For the text-containing cell, return its midpoint in [x, y] coordinate format. 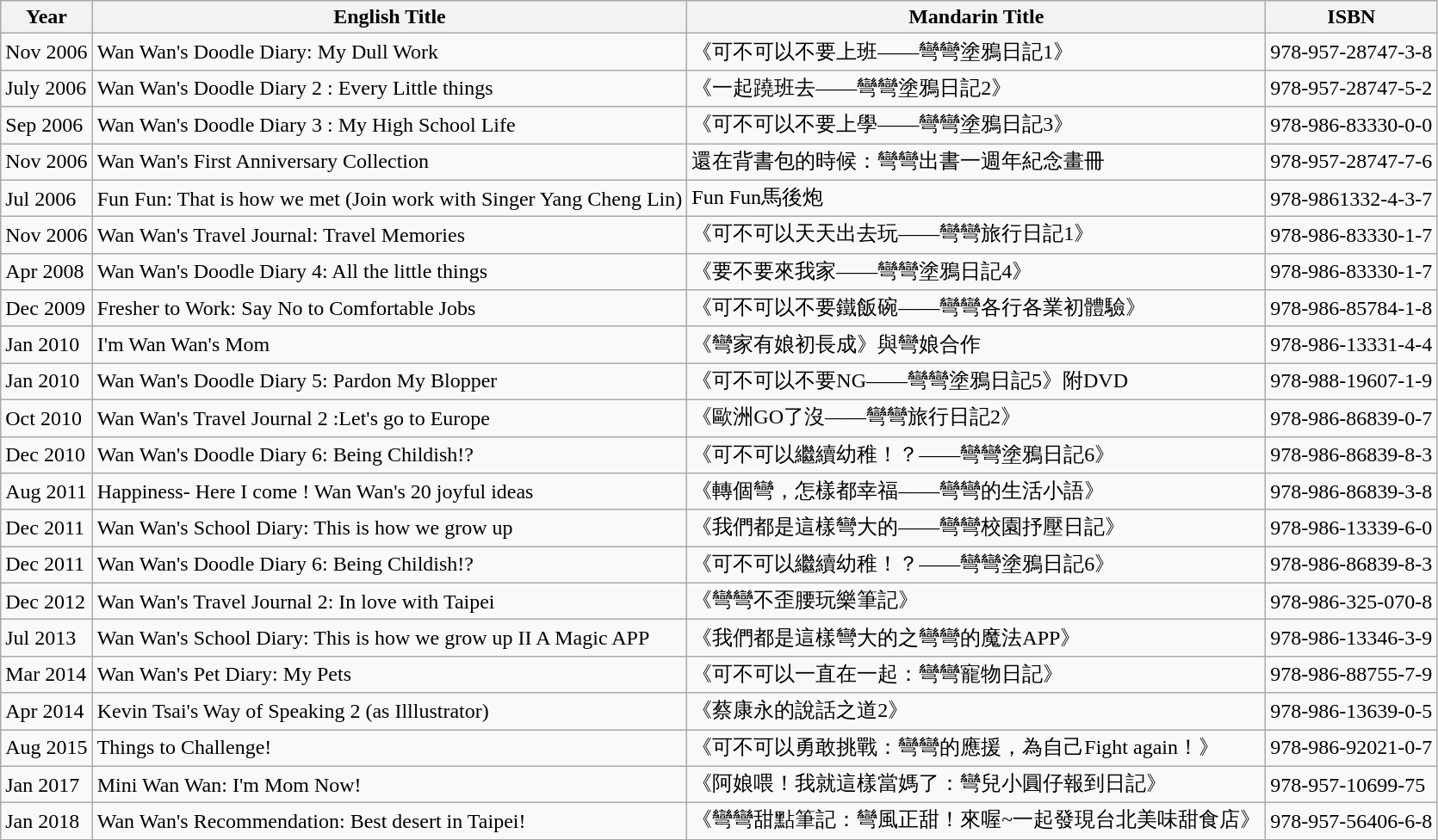
Oct 2010 [46, 418]
978-986-13339-6-0 [1352, 528]
978-986-85784-1-8 [1352, 308]
July 2006 [46, 88]
978-986-86839-3-8 [1352, 492]
《可不可以勇敢挑戰：彎彎的應援，為自己Fight again！》 [976, 749]
Wan Wan's Pet Diary: My Pets [389, 675]
Fun Fun馬後炮 [976, 198]
978-986-88755-7-9 [1352, 675]
《可不可以天天出去玩——彎彎旅行日記1》 [976, 236]
《彎彎不歪腰玩樂筆記》 [976, 601]
《我們都是這樣彎大的——彎彎校園抒壓日記》 [976, 528]
978-986-13639-0-5 [1352, 711]
Sep 2006 [46, 126]
Dec 2010 [46, 454]
《彎家有娘初長成》與彎娘合作 [976, 344]
Apr 2014 [46, 711]
978-957-28747-5-2 [1352, 88]
978-986-92021-0-7 [1352, 749]
978-957-28747-7-6 [1352, 162]
Happiness- Here I come ! Wan Wan's 20 joyful ideas [389, 492]
978-957-28747-3-8 [1352, 52]
Aug 2011 [46, 492]
《阿娘喂！我就這樣當媽了：彎兒小圓仔報到日記》 [976, 785]
Fresher to Work: Say No to Comfortable Jobs [389, 308]
978-986-86839-0-7 [1352, 418]
978-988-19607-1-9 [1352, 382]
Wan Wan's Doodle Diary 2 : Every Little things [389, 88]
《轉個彎，怎樣都幸福——彎彎的生活小語》 [976, 492]
978-957-10699-75 [1352, 785]
Dec 2009 [46, 308]
978-986-13331-4-4 [1352, 344]
Jan 2018 [46, 821]
《可不可以不要鐵飯碗——彎彎各行各業初體驗》 [976, 308]
《要不要來我家——彎彎塗鴉日記4》 [976, 272]
Wan Wan's Doodle Diary 4: All the little things [389, 272]
Apr 2008 [46, 272]
Kevin Tsai's Way of Speaking 2 (as Illlustrator) [389, 711]
978-986-325-070-8 [1352, 601]
English Title [389, 17]
Jul 2013 [46, 639]
Mar 2014 [46, 675]
Fun Fun: That is how we met (Join work with Singer Yang Cheng Lin) [389, 198]
Wan Wan's Travel Journal 2 :Let's go to Europe [389, 418]
978-957-56406-6-8 [1352, 821]
Dec 2012 [46, 601]
ISBN [1352, 17]
Mini Wan Wan: I'm Mom Now! [389, 785]
《可不可以不要NG——彎彎塗鴉日記5》附DVD [976, 382]
《彎彎甜點筆記：彎風正甜！來喔~一起發現台北美味甜食店》 [976, 821]
978-986-83330-0-0 [1352, 126]
Things to Challenge! [389, 749]
《可不可以不要上學——彎彎塗鴉日記3》 [976, 126]
Wan Wan's School Diary: This is how we grow up [389, 528]
Wan Wan's Travel Journal: Travel Memories [389, 236]
Wan Wan's First Anniversary Collection [389, 162]
978-986-13346-3-9 [1352, 639]
Year [46, 17]
Wan Wan's Doodle Diary 5: Pardon My Blopper [389, 382]
《我們都是這樣彎大的之彎彎的魔法APP》 [976, 639]
《一起蹺班去——彎彎塗鴉日記2》 [976, 88]
Aug 2015 [46, 749]
《可不可以不要上班——彎彎塗鴉日記1》 [976, 52]
Jan 2017 [46, 785]
I'm Wan Wan's Mom [389, 344]
還在背書包的時候：彎彎出書一週年紀念畫冊 [976, 162]
Wan Wan's Doodle Diary 3 : My High School Life [389, 126]
《蔡康永的說話之道2》 [976, 711]
Wan Wan's Doodle Diary: My Dull Work [389, 52]
《歐洲GO了沒——彎彎旅行日記2》 [976, 418]
978-9861332-4-3-7 [1352, 198]
《可不可以一直在一起：彎彎寵物日記》 [976, 675]
Mandarin Title [976, 17]
Jul 2006 [46, 198]
Wan Wan's Recommendation: Best desert in Taipei! [389, 821]
Wan Wan's School Diary: This is how we grow up II A Magic APP [389, 639]
Wan Wan's Travel Journal 2: In love with Taipei [389, 601]
